For the text-containing cell, return its midpoint in (X, Y) coordinate format. 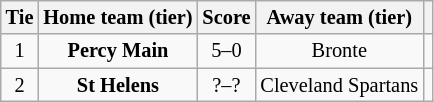
1 (20, 51)
Away team (tier) (339, 17)
Home team (tier) (118, 17)
Cleveland Spartans (339, 85)
Bronte (339, 51)
Tie (20, 17)
5–0 (226, 51)
2 (20, 85)
Score (226, 17)
Percy Main (118, 51)
St Helens (118, 85)
?–? (226, 85)
